Determine the (x, y) coordinate at the center of the cell enclosing the given text.  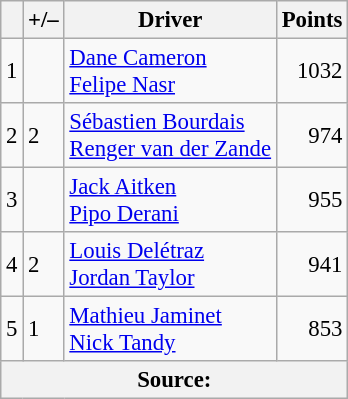
3 (12, 200)
Louis Delétraz Jordan Taylor (170, 264)
5 (12, 330)
Driver (170, 20)
4 (12, 264)
Points (312, 20)
974 (312, 136)
+/– (44, 20)
Dane Cameron Felipe Nasr (170, 72)
941 (312, 264)
955 (312, 200)
Sébastien Bourdais Renger van der Zande (170, 136)
853 (312, 330)
Mathieu Jaminet Nick Tandy (170, 330)
Jack Aitken Pipo Derani (170, 200)
1032 (312, 72)
